Locate the cell with the specified text and output its [X, Y] center coordinate. 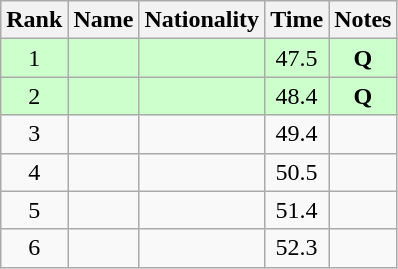
47.5 [297, 58]
49.4 [297, 134]
48.4 [297, 96]
1 [34, 58]
52.3 [297, 248]
Time [297, 20]
Notes [363, 20]
4 [34, 172]
5 [34, 210]
3 [34, 134]
Nationality [202, 20]
2 [34, 96]
6 [34, 248]
Rank [34, 20]
50.5 [297, 172]
51.4 [297, 210]
Name [104, 20]
